Determine the (x, y) coordinate at the center of the cell enclosing the given text.  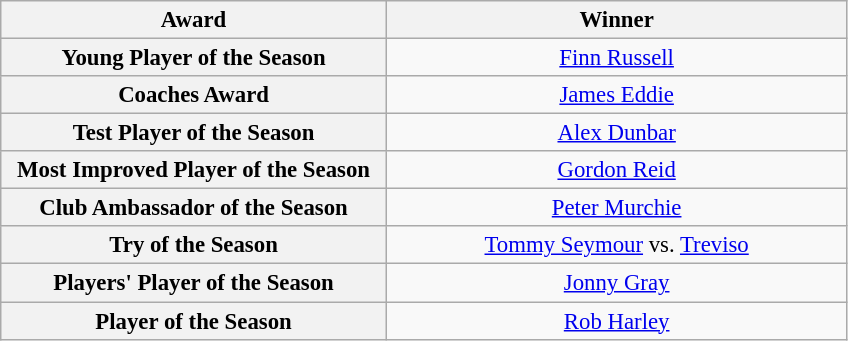
Tommy Seymour vs. Treviso (616, 245)
Young Player of the Season (194, 58)
Gordon Reid (616, 170)
Player of the Season (194, 321)
Coaches Award (194, 95)
Finn Russell (616, 58)
Alex Dunbar (616, 133)
Jonny Gray (616, 283)
Peter Murchie (616, 208)
James Eddie (616, 95)
Most Improved Player of the Season (194, 170)
Test Player of the Season (194, 133)
Players' Player of the Season (194, 283)
Club Ambassador of the Season (194, 208)
Winner (616, 20)
Rob Harley (616, 321)
Try of the Season (194, 245)
Award (194, 20)
